Determine the [X, Y] coordinate at the center of the cell enclosing the given text.  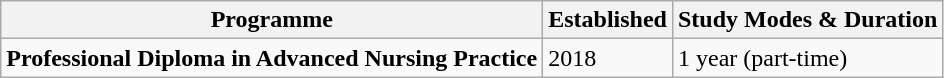
Professional Diploma in Advanced Nursing Practice [272, 58]
1 year (part-time) [807, 58]
Established [608, 20]
Programme [272, 20]
2018 [608, 58]
Study Modes & Duration [807, 20]
